Detect which cell encompasses the target text, then output its (X, Y) center coordinate. 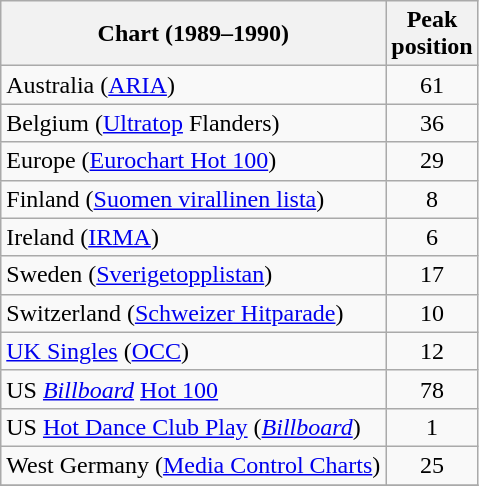
17 (432, 275)
Australia (ARIA) (194, 85)
Europe (Eurochart Hot 100) (194, 161)
1 (432, 427)
West Germany (Media Control Charts) (194, 465)
61 (432, 85)
Switzerland (Schweizer Hitparade) (194, 313)
6 (432, 237)
78 (432, 389)
Finland (Suomen virallinen lista) (194, 199)
8 (432, 199)
US Billboard Hot 100 (194, 389)
UK Singles (OCC) (194, 351)
Sweden (Sverigetopplistan) (194, 275)
Belgium (Ultratop Flanders) (194, 123)
Ireland (IRMA) (194, 237)
29 (432, 161)
12 (432, 351)
25 (432, 465)
10 (432, 313)
Chart (1989–1990) (194, 34)
36 (432, 123)
US Hot Dance Club Play (Billboard) (194, 427)
Peakposition (432, 34)
